Extract the [x, y] coordinate from the center of the cell holding the provided text.  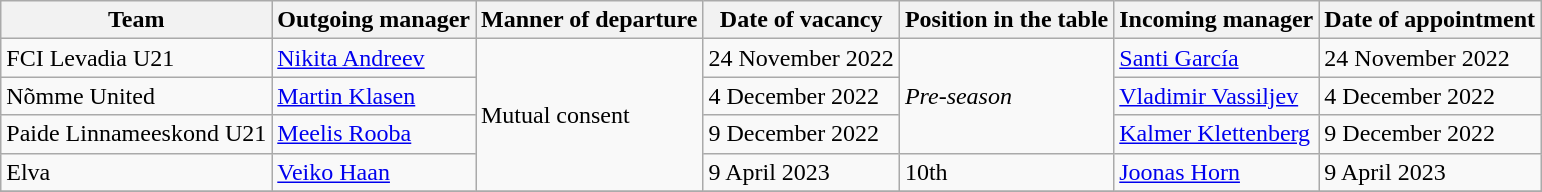
Santi García [1216, 58]
Paide Linnameeskond U21 [136, 134]
Nõmme United [136, 96]
Team [136, 20]
Kalmer Klettenberg [1216, 134]
Meelis Rooba [374, 134]
Manner of departure [590, 20]
Joonas Horn [1216, 172]
Nikita Andreev [374, 58]
Veiko Haan [374, 172]
Pre-season [1006, 96]
Date of appointment [1430, 20]
Position in the table [1006, 20]
Martin Klasen [374, 96]
Elva [136, 172]
10th [1006, 172]
Outgoing manager [374, 20]
Vladimir Vassiljev [1216, 96]
Date of vacancy [801, 20]
Mutual consent [590, 115]
Incoming manager [1216, 20]
FCI Levadia U21 [136, 58]
